Capture the cell that displays the provided text and extract its [X, Y] central coordinate. 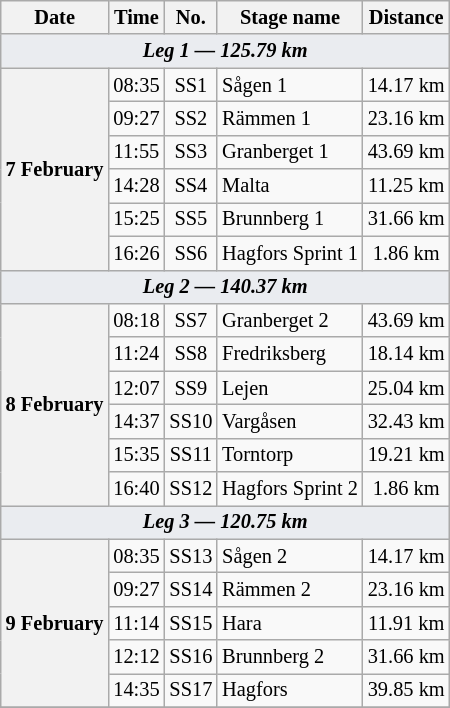
SS17 [192, 690]
Leg 1 — 125.79 km [226, 51]
SS8 [192, 354]
Time [136, 17]
SS4 [192, 186]
Torntorp [290, 455]
SS14 [192, 589]
Granberget 1 [290, 152]
SS13 [192, 556]
SS2 [192, 118]
11.25 km [406, 186]
Distance [406, 17]
14:35 [136, 690]
Rämmen 2 [290, 589]
12:12 [136, 657]
15:25 [136, 219]
Sågen 2 [290, 556]
Granberget 2 [290, 320]
Brunnberg 1 [290, 219]
Hagfors Sprint 1 [290, 253]
SS11 [192, 455]
Leg 3 — 120.75 km [226, 522]
11:55 [136, 152]
16:40 [136, 489]
15:35 [136, 455]
11.91 km [406, 623]
Hagfors [290, 690]
SS6 [192, 253]
Hagfors Sprint 2 [290, 489]
Lejen [290, 388]
No. [192, 17]
SS9 [192, 388]
32.43 km [406, 421]
SS12 [192, 489]
Fredriksberg [290, 354]
14:37 [136, 421]
8 February [55, 404]
Brunnberg 2 [290, 657]
25.04 km [406, 388]
Date [55, 17]
SS1 [192, 85]
08:18 [136, 320]
Vargåsen [290, 421]
SS5 [192, 219]
39.85 km [406, 690]
12:07 [136, 388]
SS10 [192, 421]
Sågen 1 [290, 85]
Leg 2 — 140.37 km [226, 287]
Rämmen 1 [290, 118]
SS15 [192, 623]
SS7 [192, 320]
SS16 [192, 657]
9 February [55, 623]
Malta [290, 186]
Stage name [290, 17]
11:14 [136, 623]
7 February [55, 169]
Hara [290, 623]
SS3 [192, 152]
18.14 km [406, 354]
14:28 [136, 186]
19.21 km [406, 455]
16:26 [136, 253]
11:24 [136, 354]
